Return the (X, Y) coordinate for the center point of the cell that contains the specified text.  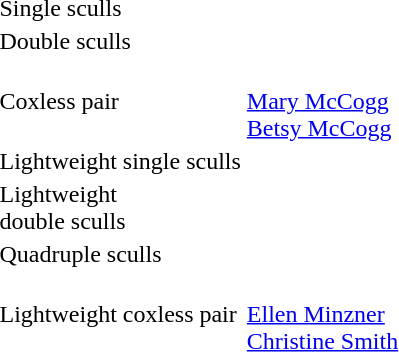
Mary McCoggBetsy McCogg (322, 101)
